From the cell containing the given text, extract its center point as [X, Y] coordinate. 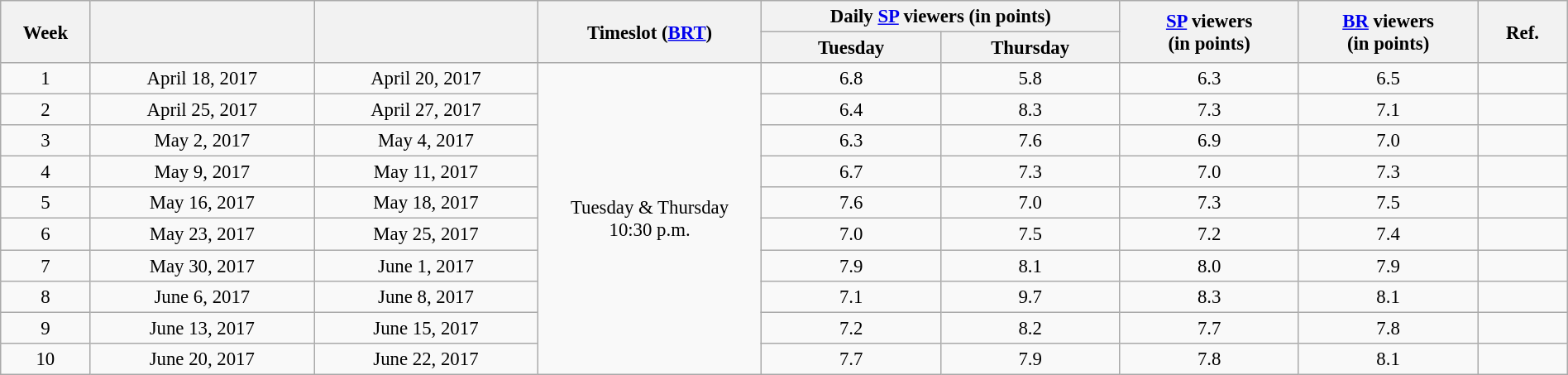
6.5 [1388, 79]
8 [45, 296]
4 [45, 172]
6.8 [851, 79]
May 18, 2017 [427, 203]
5.8 [1030, 79]
7 [45, 266]
Tuesday [851, 48]
Timeslot (BRT) [650, 31]
6 [45, 234]
6.7 [851, 172]
June 13, 2017 [202, 328]
Ref. [1523, 31]
5 [45, 203]
June 15, 2017 [427, 328]
June 20, 2017 [202, 358]
May 4, 2017 [427, 141]
10 [45, 358]
6.9 [1209, 141]
8.0 [1209, 266]
9 [45, 328]
3 [45, 141]
April 18, 2017 [202, 79]
1 [45, 79]
7.4 [1388, 234]
April 27, 2017 [427, 110]
June 8, 2017 [427, 296]
May 16, 2017 [202, 203]
May 9, 2017 [202, 172]
2 [45, 110]
Thursday [1030, 48]
May 30, 2017 [202, 266]
8.2 [1030, 328]
Tuesday & Thursday10:30 p.m. [650, 219]
May 23, 2017 [202, 234]
May 2, 2017 [202, 141]
April 20, 2017 [427, 79]
Week [45, 31]
BR viewers(in points) [1388, 31]
June 1, 2017 [427, 266]
Daily SP viewers (in points) [941, 17]
June 22, 2017 [427, 358]
April 25, 2017 [202, 110]
June 6, 2017 [202, 296]
May 25, 2017 [427, 234]
May 11, 2017 [427, 172]
9.7 [1030, 296]
6.4 [851, 110]
SP viewers(in points) [1209, 31]
